Output the (x, y) coordinate of the center of the cell containing the given text.  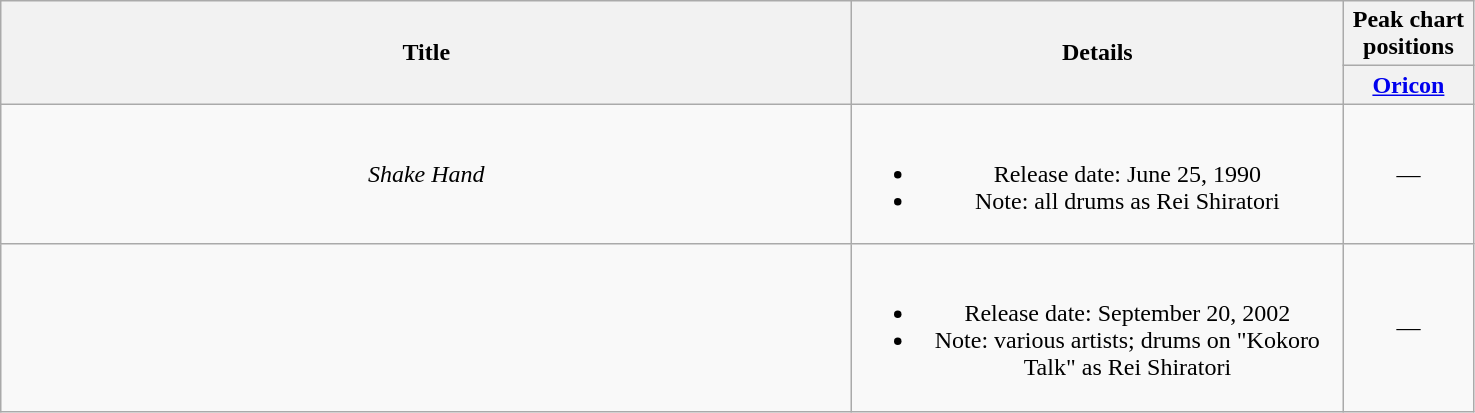
Details (1098, 52)
Oricon (1408, 85)
Release date: September 20, 2002Note: various artists; drums on "Kokoro Talk" as Rei Shiratori (1098, 328)
Release date: June 25, 1990Note: all drums as Rei Shiratori (1098, 174)
Peak chart positions (1408, 34)
Title (426, 52)
Shake Hand (426, 174)
